Locate the cell with the specified text and output its (X, Y) center coordinate. 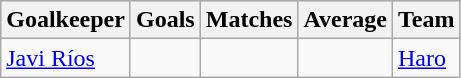
Javi Ríos (66, 58)
Goals (165, 20)
Haro (426, 58)
Team (426, 20)
Goalkeeper (66, 20)
Average (346, 20)
Matches (249, 20)
